Scan for the cell matching the given text and deliver its [X, Y] coordinate at center. 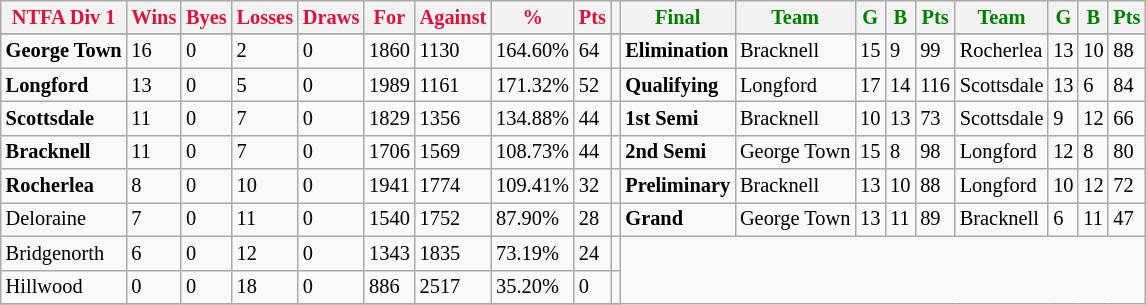
99 [934, 51]
1752 [454, 219]
18 [265, 287]
2 [265, 51]
1st Semi [678, 118]
1774 [454, 186]
17 [870, 85]
72 [1126, 186]
For [389, 17]
1835 [454, 253]
Grand [678, 219]
35.20% [532, 287]
NTFA Div 1 [64, 17]
52 [592, 85]
Qualifying [678, 85]
24 [592, 253]
2nd Semi [678, 152]
1356 [454, 118]
64 [592, 51]
14 [900, 85]
% [532, 17]
108.73% [532, 152]
Bridgenorth [64, 253]
Wins [154, 17]
Byes [206, 17]
1941 [389, 186]
Hillwood [64, 287]
1829 [389, 118]
116 [934, 85]
164.60% [532, 51]
134.88% [532, 118]
886 [389, 287]
16 [154, 51]
73.19% [532, 253]
84 [1126, 85]
47 [1126, 219]
109.41% [532, 186]
80 [1126, 152]
1860 [389, 51]
1343 [389, 253]
89 [934, 219]
1540 [389, 219]
98 [934, 152]
2517 [454, 287]
1161 [454, 85]
Losses [265, 17]
Deloraine [64, 219]
1130 [454, 51]
Against [454, 17]
1706 [389, 152]
171.32% [532, 85]
Final [678, 17]
1569 [454, 152]
5 [265, 85]
Draws [331, 17]
Elimination [678, 51]
Preliminary [678, 186]
1989 [389, 85]
66 [1126, 118]
32 [592, 186]
28 [592, 219]
87.90% [532, 219]
73 [934, 118]
